Identify which cell holds the provided text, then report its [X, Y] central coordinate. 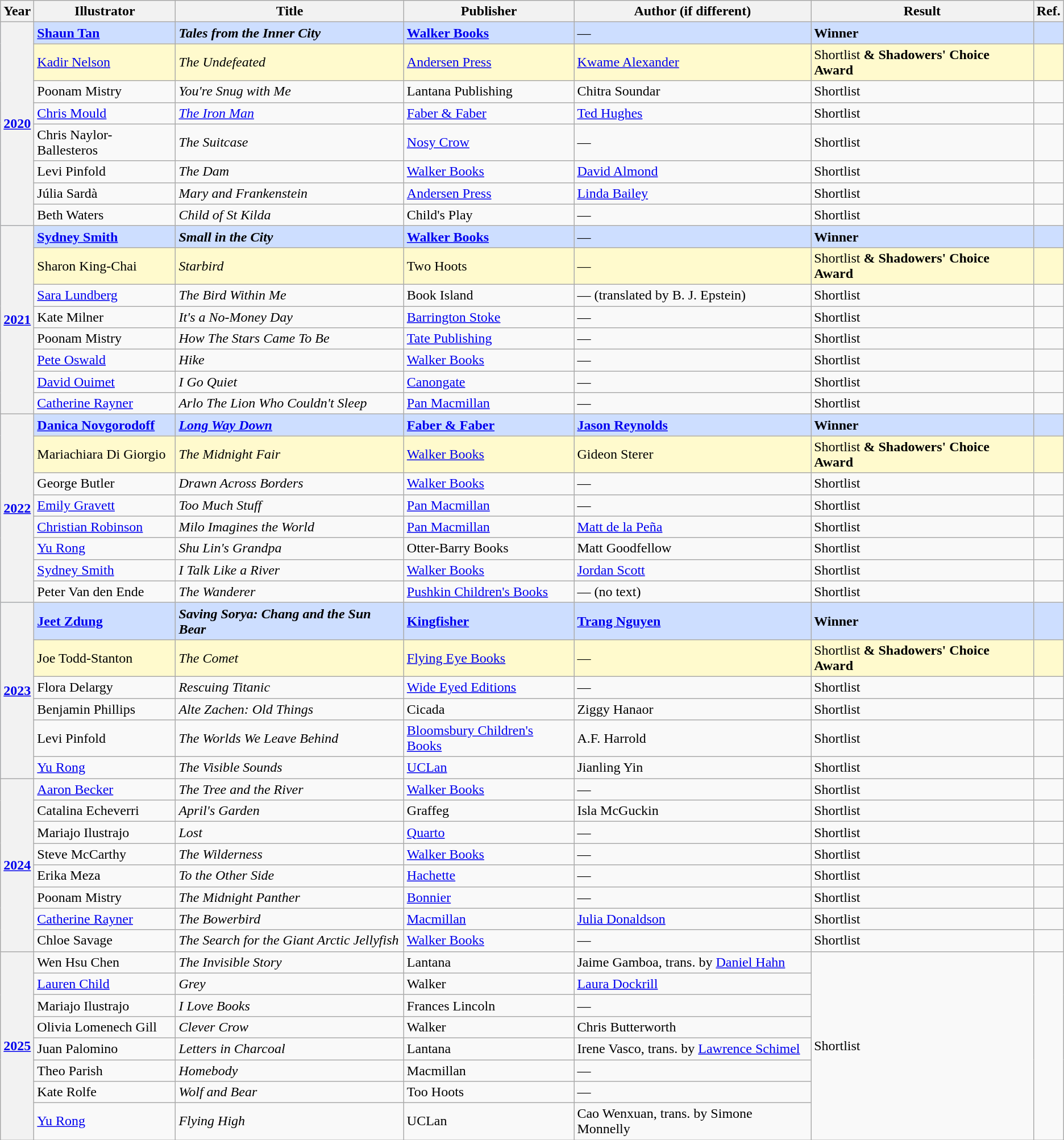
Alte Zachen: Old Things [290, 709]
Flora Delargy [105, 687]
Pushkin Children's Books [489, 592]
Chitra Soundar [692, 91]
I Talk Like a River [290, 570]
Author (if different) [692, 11]
Quarto [489, 833]
Book Island [489, 295]
Pete Oswald [105, 360]
Júlia Sardà [105, 193]
Chris Naylor-Ballesteros [105, 142]
April's Garden [290, 811]
Flying Eye Books [489, 658]
Cao Wenxuan, trans. by Simone Monnelly [692, 1122]
Matt Goodfellow [692, 548]
I Love Books [290, 1005]
Shaun Tan [105, 33]
Homebody [290, 1070]
Jason Reynolds [692, 425]
David Ouimet [105, 382]
The Suitcase [290, 142]
A.F. Harrold [692, 739]
Danica Novgorodoff [105, 425]
The Dam [290, 172]
Kwame Alexander [692, 63]
Theo Parish [105, 1070]
Isla McGuckin [692, 811]
The Iron Man [290, 113]
Lost [290, 833]
Bloomsbury Children's Books [489, 739]
The Visible Sounds [290, 768]
It's a No-Money Day [290, 317]
Olivia Lomenech Gill [105, 1027]
Sharon King-Chai [105, 266]
Matt de la Peña [692, 527]
Julia Donaldson [692, 919]
Mary and Frankenstein [290, 193]
George Butler [105, 484]
Barrington Stoke [489, 317]
Long Way Down [290, 425]
Flying High [290, 1122]
Beth Waters [105, 215]
Child of St Kilda [290, 215]
Kate Milner [105, 317]
2024 [17, 865]
2021 [17, 320]
Hike [290, 360]
Wen Hsu Chen [105, 962]
Sara Lundberg [105, 295]
Grey [290, 984]
Two Hoots [489, 266]
2025 [17, 1046]
Laura Dockrill [692, 984]
Year [17, 11]
Title [290, 11]
Saving Sorya: Chang and the Sun Bear [290, 621]
Rescuing Titanic [290, 687]
Publisher [489, 11]
Ted Hughes [692, 113]
Chris Butterworth [692, 1027]
The Search for the Giant Arctic Jellyfish [290, 941]
Illustrator [105, 11]
Milo Imagines the World [290, 527]
Child's Play [489, 215]
Kingfisher [489, 621]
Irene Vasco, trans. by Lawrence Schimel [692, 1049]
Starbird [290, 266]
Ziggy Hanaor [692, 709]
Kate Rolfe [105, 1092]
Steve McCarthy [105, 854]
Cicada [489, 709]
Catalina Echeverri [105, 811]
Clever Crow [290, 1027]
The Bowerbird [290, 919]
Kadir Nelson [105, 63]
Erika Meza [105, 876]
Small in the City [290, 236]
2023 [17, 690]
Arlo The Lion Who Couldn't Sleep [290, 403]
Wide Eyed Editions [489, 687]
2020 [17, 124]
Mariachiara Di Giorgio [105, 455]
Peter Van den Ende [105, 592]
You're Snug with Me [290, 91]
Chris Mould [105, 113]
Jeet Zdung [105, 621]
Chloe Savage [105, 941]
The Midnight Panther [290, 897]
Lantana Publishing [489, 91]
Jianling Yin [692, 768]
Emily Gravett [105, 505]
Linda Bailey [692, 193]
The Undefeated [290, 63]
Benjamin Phillips [105, 709]
To the Other Side [290, 876]
Too Hoots [489, 1092]
Nosy Crow [489, 142]
The Invisible Story [290, 962]
2022 [17, 509]
Letters in Charcoal [290, 1049]
Graffeg [489, 811]
Ref. [1048, 11]
Jaime Gamboa, trans. by Daniel Hahn [692, 962]
I Go Quiet [290, 382]
Gideon Sterer [692, 455]
Juan Palomino [105, 1049]
Joe Todd-Stanton [105, 658]
Tate Publishing [489, 339]
Result [922, 11]
Christian Robinson [105, 527]
The Tree and the River [290, 789]
Wolf and Bear [290, 1092]
Canongate [489, 382]
David Almond [692, 172]
The Wilderness [290, 854]
Aaron Becker [105, 789]
Hachette [489, 876]
The Bird Within Me [290, 295]
Trang Nguyen [692, 621]
The Midnight Fair [290, 455]
— (no text) [692, 592]
The Wanderer [290, 592]
— (translated by B. J. Epstein) [692, 295]
Frances Lincoln [489, 1005]
Jordan Scott [692, 570]
Otter-Barry Books [489, 548]
The Worlds We Leave Behind [290, 739]
Tales from the Inner City [290, 33]
Lauren Child [105, 984]
The Comet [290, 658]
Too Much Stuff [290, 505]
How The Stars Came To Be [290, 339]
Drawn Across Borders [290, 484]
Shu Lin's Grandpa [290, 548]
Bonnier [489, 897]
